Locate the cell with the specified text and output its (X, Y) center coordinate. 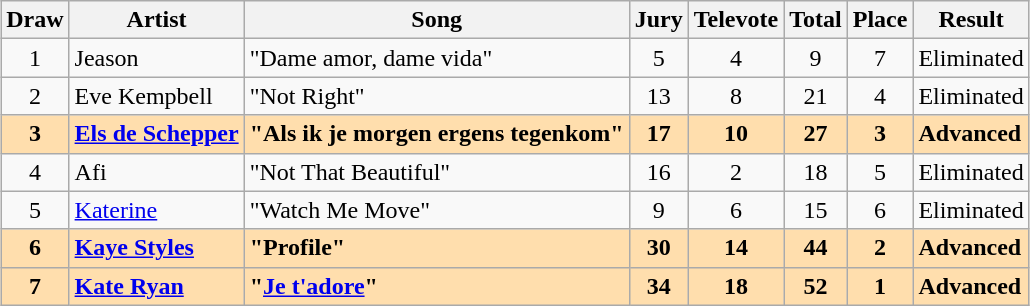
Els de Schepper (156, 134)
13 (658, 96)
Kaye Styles (156, 248)
Katerine (156, 210)
Total (816, 20)
Draw (35, 20)
Afi (156, 172)
52 (816, 286)
16 (658, 172)
Eve Kempbell (156, 96)
Jeason (156, 58)
"Not Right" (436, 96)
15 (816, 210)
Artist (156, 20)
Song (436, 20)
17 (658, 134)
"Profile" (436, 248)
Jury (658, 20)
Televote (736, 20)
30 (658, 248)
"Je t'adore" (436, 286)
"Not That Beautiful" (436, 172)
Kate Ryan (156, 286)
Place (880, 20)
"Dame amor, dame vida" (436, 58)
"Als ik je morgen ergens tegenkom" (436, 134)
34 (658, 286)
Result (971, 20)
44 (816, 248)
27 (816, 134)
21 (816, 96)
10 (736, 134)
"Watch Me Move" (436, 210)
14 (736, 248)
8 (736, 96)
